Return the [X, Y] coordinate for the center point of the cell that contains the specified text.  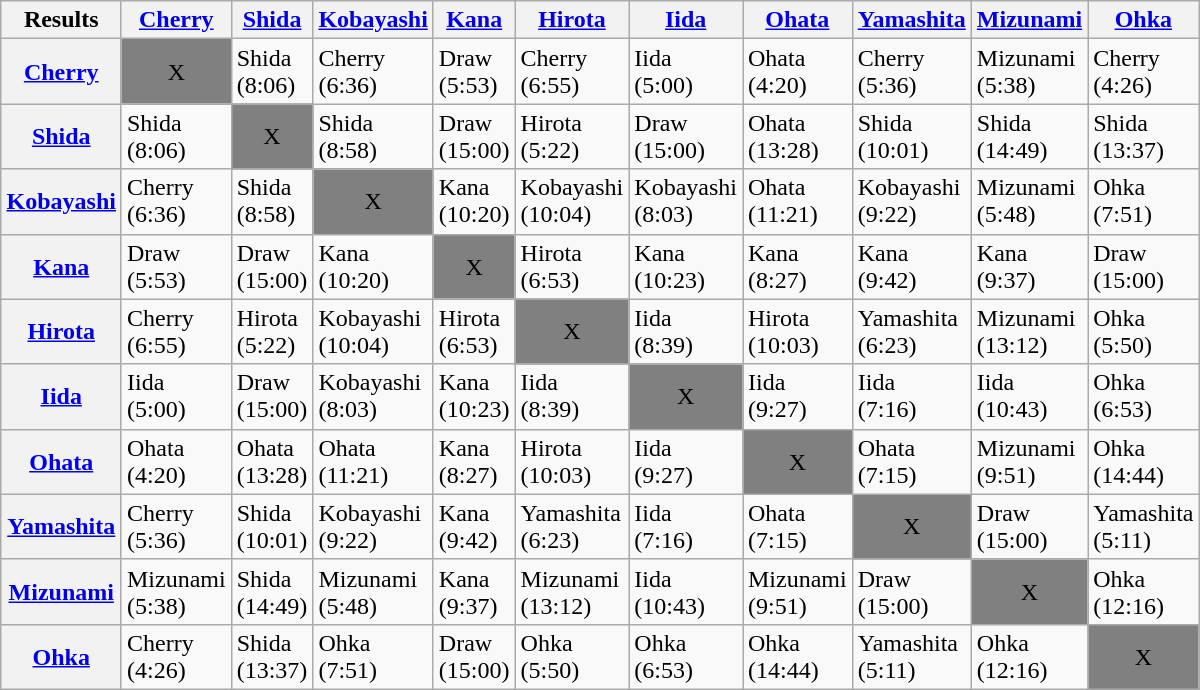
Results [61, 20]
